Determine the [X, Y] coordinate at the center of the cell enclosing the given text.  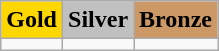
Bronze [176, 20]
Silver [98, 20]
Gold [32, 20]
